Extract the [x, y] coordinate from the center of the cell holding the provided text.  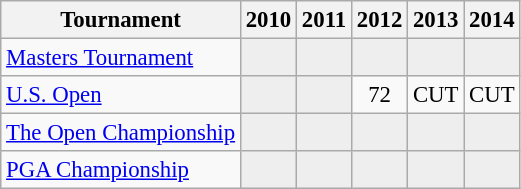
Tournament [121, 20]
2014 [492, 20]
2012 [379, 20]
PGA Championship [121, 170]
2010 [268, 20]
Masters Tournament [121, 58]
72 [379, 95]
2013 [436, 20]
2011 [324, 20]
The Open Championship [121, 133]
U.S. Open [121, 95]
